Return (X, Y) of the center of cell containing provided text 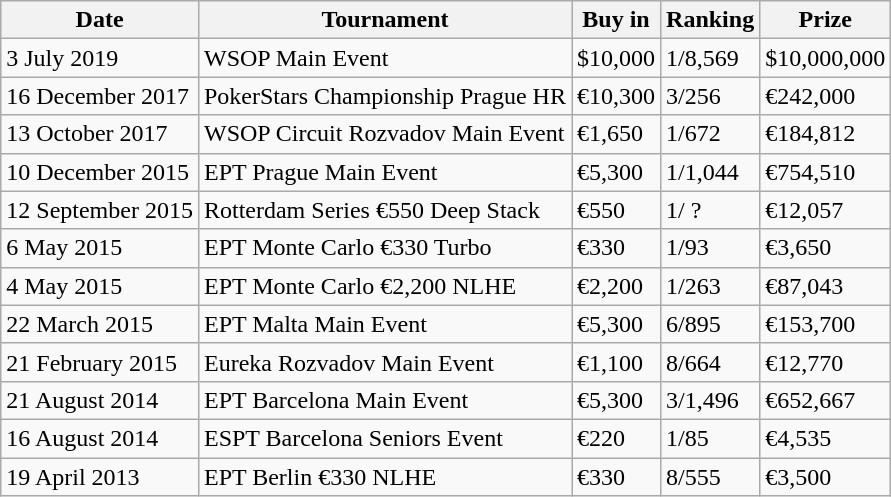
3 July 2019 (100, 58)
Date (100, 20)
6 May 2015 (100, 248)
4 May 2015 (100, 286)
1/8,569 (710, 58)
8/555 (710, 477)
8/664 (710, 362)
EPT Berlin €330 NLHE (384, 477)
Prize (826, 20)
1/85 (710, 438)
21 August 2014 (100, 400)
€3,500 (826, 477)
10 December 2015 (100, 172)
3/256 (710, 96)
EPT Malta Main Event (384, 324)
€4,535 (826, 438)
1/672 (710, 134)
1/ ? (710, 210)
3/1,496 (710, 400)
ESPT Barcelona Seniors Event (384, 438)
$10,000 (616, 58)
Rotterdam Series €550 Deep Stack (384, 210)
€754,510 (826, 172)
€184,812 (826, 134)
EPT Barcelona Main Event (384, 400)
19 April 2013 (100, 477)
Buy in (616, 20)
6/895 (710, 324)
WSOP Main Event (384, 58)
Ranking (710, 20)
13 October 2017 (100, 134)
€1,100 (616, 362)
EPT Prague Main Event (384, 172)
Tournament (384, 20)
EPT Monte Carlo €330 Turbo (384, 248)
1/93 (710, 248)
€652,667 (826, 400)
€550 (616, 210)
€3,650 (826, 248)
$10,000,000 (826, 58)
21 February 2015 (100, 362)
€220 (616, 438)
€12,057 (826, 210)
12 September 2015 (100, 210)
Eureka Rozvadov Main Event (384, 362)
€12,770 (826, 362)
€153,700 (826, 324)
16 August 2014 (100, 438)
€1,650 (616, 134)
EPT Monte Carlo €2,200 NLHE (384, 286)
22 March 2015 (100, 324)
€242,000 (826, 96)
WSOP Circuit Rozvadov Main Event (384, 134)
€2,200 (616, 286)
€87,043 (826, 286)
€10,300 (616, 96)
16 December 2017 (100, 96)
PokerStars Championship Prague HR (384, 96)
1/263 (710, 286)
1/1,044 (710, 172)
